Pinpoint the cell where the given text exists, returning its (x, y) midpoint coordinate. 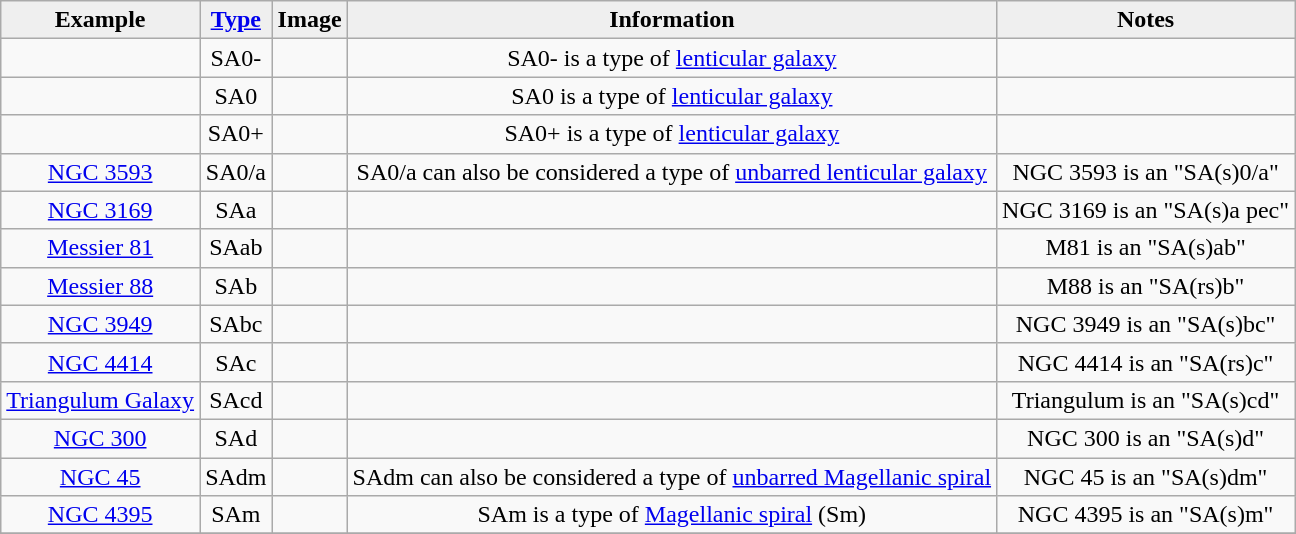
SAc (236, 362)
NGC 4395 (100, 515)
Triangulum is an "SA(s)cd" (1146, 400)
SAm (236, 515)
NGC 4414 (100, 362)
SAa (236, 210)
SAdm (236, 477)
Messier 81 (100, 248)
SA0+ (236, 134)
SAcd (236, 400)
SAb (236, 286)
SA0/a can also be considered a type of unbarred lenticular galaxy (672, 172)
SA0/a (236, 172)
NGC 45 (100, 477)
M88 is an "SA(rs)b" (1146, 286)
NGC 3593 (100, 172)
NGC 3169 (100, 210)
Messier 88 (100, 286)
SA0 is a type of lenticular galaxy (672, 96)
SAm is a type of Magellanic spiral (Sm) (672, 515)
NGC 300 (100, 438)
Image (310, 20)
SAd (236, 438)
SAab (236, 248)
NGC 3949 is an "SA(s)bc" (1146, 324)
SA0- (236, 58)
NGC 4414 is an "SA(rs)c" (1146, 362)
NGC 4395 is an "SA(s)m" (1146, 515)
SAbc (236, 324)
SA0+ is a type of lenticular galaxy (672, 134)
NGC 3169 is an "SA(s)a pec" (1146, 210)
NGC 3949 (100, 324)
Notes (1146, 20)
NGC 3593 is an "SA(s)0/a" (1146, 172)
Information (672, 20)
NGC 45 is an "SA(s)dm" (1146, 477)
M81 is an "SA(s)ab" (1146, 248)
SA0- is a type of lenticular galaxy (672, 58)
Example (100, 20)
SAdm can also be considered a type of unbarred Magellanic spiral (672, 477)
NGC 300 is an "SA(s)d" (1146, 438)
Triangulum Galaxy (100, 400)
SA0 (236, 96)
Type (236, 20)
